Identify which cell holds the provided text, then report its [x, y] central coordinate. 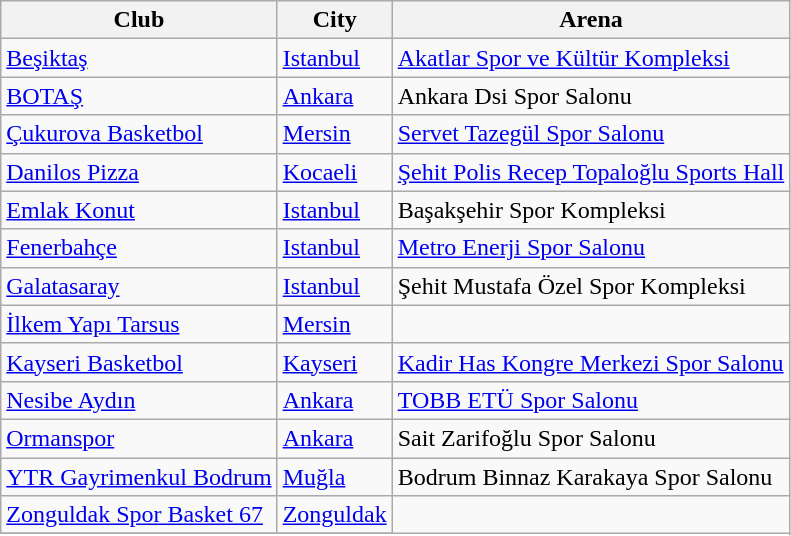
Servet Tazegül Spor Salonu [591, 134]
Ormanspor [139, 438]
Beşiktaş [139, 58]
Kocaeli [334, 172]
Kayseri [334, 362]
Fenerbahçe [139, 248]
YTR Gayrimenkul Bodrum [139, 477]
TOBB ETÜ Spor Salonu [591, 400]
Kayseri Basketbol [139, 362]
Metro Enerji Spor Salonu [591, 248]
Nesibe Aydın [139, 400]
Emlak Konut [139, 210]
Sait Zarifoğlu Spor Salonu [591, 438]
Club [139, 20]
Başakşehir Spor Kompleksi [591, 210]
Galatasaray [139, 286]
BOTAŞ [139, 96]
Muğla [334, 477]
İlkem Yapı Tarsus [139, 324]
Şehit Polis Recep Topaloğlu Sports Hall [591, 172]
Kadir Has Kongre Merkezi Spor Salonu [591, 362]
Akatlar Spor ve Kültür Kompleksi [591, 58]
Zonguldak [334, 515]
Zonguldak Spor Basket 67 [139, 515]
Şehit Mustafa Özel Spor Kompleksi [591, 286]
Bodrum Binnaz Karakaya Spor Salonu [591, 477]
Çukurova Basketbol [139, 134]
Danilos Pizza [139, 172]
Ankara Dsi Spor Salonu [591, 96]
City [334, 20]
Arena [591, 20]
